Locate the cell with the specified text and output its [X, Y] center coordinate. 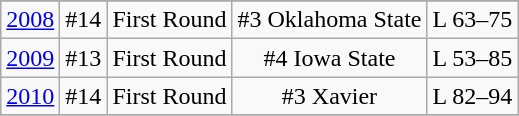
2010 [30, 96]
#3 Xavier [330, 96]
L 53–85 [472, 58]
#3 Oklahoma State [330, 20]
#13 [84, 58]
2008 [30, 20]
L 63–75 [472, 20]
#4 Iowa State [330, 58]
L 82–94 [472, 96]
2009 [30, 58]
